From the cell containing the given text, extract its center point as (X, Y) coordinate. 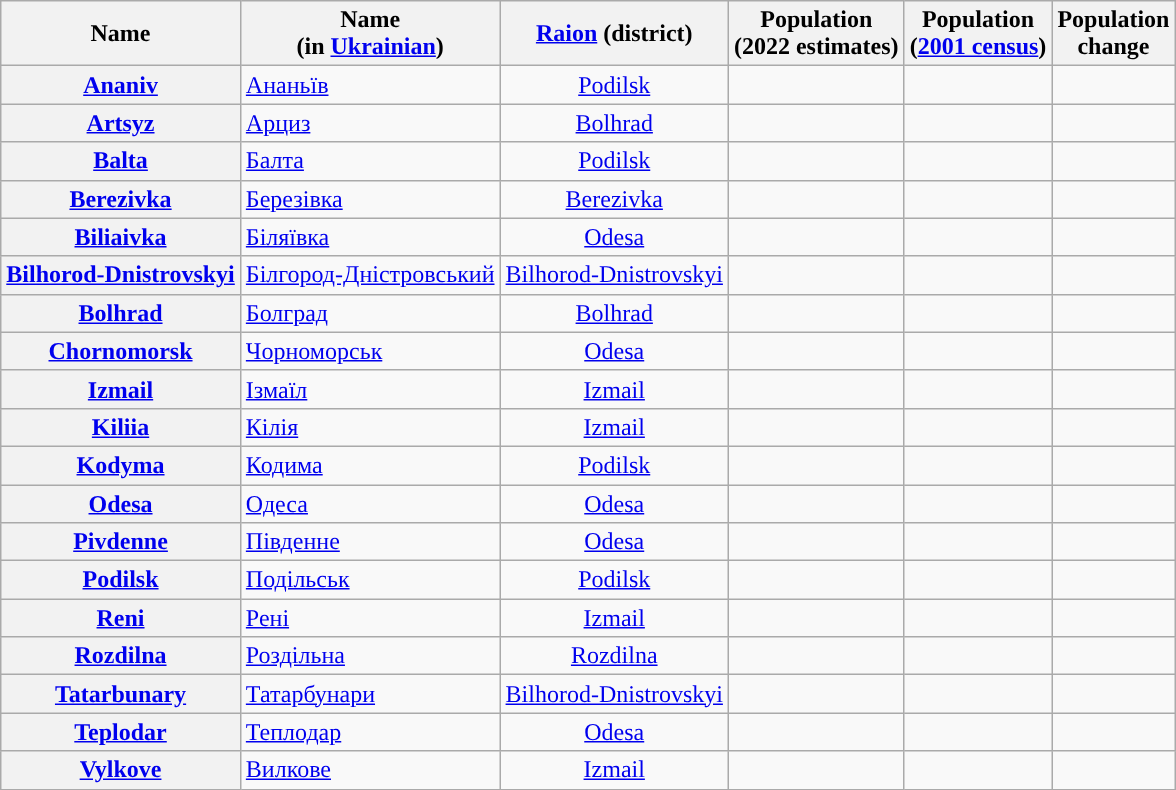
Raion (district) (614, 34)
Болград (370, 313)
Population(2022 estimates) (816, 34)
Рені (370, 618)
Populationchange (1114, 34)
Teplodar (121, 732)
Name (121, 34)
Ananiv (121, 85)
Kodyma (121, 465)
Vylkove (121, 770)
Білгород-Дністровський (370, 275)
Kiliia (121, 427)
Tatarbunary (121, 694)
Name(in Ukrainian) (370, 34)
Ізмаїл (370, 389)
Population(2001 census) (978, 34)
Biliaivka (121, 237)
Південне (370, 542)
Reni (121, 618)
Біляївка (370, 237)
Роздільна (370, 656)
Татарбунари (370, 694)
Арциз (370, 123)
Balta (121, 161)
Pivdenne (121, 542)
Кілія (370, 427)
Вилкове (370, 770)
Ананьїв (370, 85)
Кодима (370, 465)
Chornomorsk (121, 351)
Балта (370, 161)
Березівка (370, 199)
Подільськ (370, 580)
Чорноморськ (370, 351)
Одеса (370, 503)
Теплодар (370, 732)
Artsyz (121, 123)
